Identify which cell holds the provided text, then report its (X, Y) central coordinate. 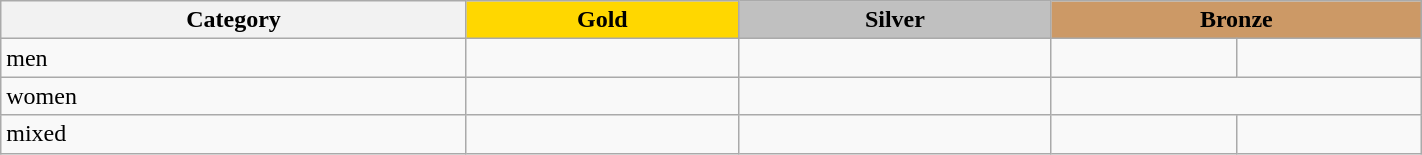
men (234, 58)
Category (234, 20)
Gold (602, 20)
Bronze (1236, 20)
women (234, 96)
Silver (894, 20)
mixed (234, 134)
